Output the [x, y] coordinate of the center of the cell containing the given text.  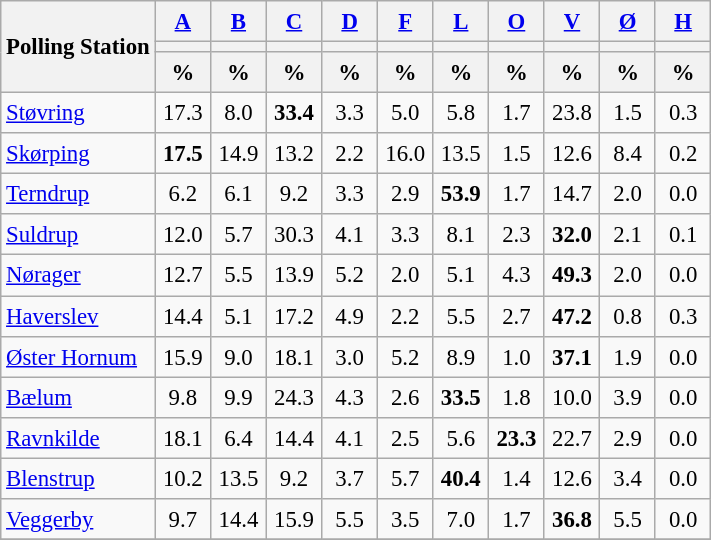
L [461, 22]
30.3 [294, 234]
33.4 [294, 114]
2.3 [517, 234]
13.9 [294, 276]
Haverslev [78, 316]
B [239, 22]
H [683, 22]
6.2 [183, 194]
47.2 [572, 316]
3.5 [405, 520]
10.0 [572, 398]
Ravnkilde [78, 438]
17.3 [183, 114]
10.2 [183, 478]
14.7 [572, 194]
14.9 [239, 154]
0.1 [683, 234]
9.9 [239, 398]
17.5 [183, 154]
Polling Station [78, 47]
F [405, 22]
12.7 [183, 276]
32.0 [572, 234]
24.3 [294, 398]
36.8 [572, 520]
D [350, 22]
7.0 [461, 520]
9.0 [239, 356]
Nørager [78, 276]
V [572, 22]
0.8 [628, 316]
Veggerby [78, 520]
1.9 [628, 356]
13.2 [294, 154]
6.4 [239, 438]
17.2 [294, 316]
23.3 [517, 438]
8.0 [239, 114]
23.8 [572, 114]
33.5 [461, 398]
5.8 [461, 114]
8.4 [628, 154]
37.1 [572, 356]
5.0 [405, 114]
1.0 [517, 356]
3.4 [628, 478]
4.9 [350, 316]
Øster Hornum [78, 356]
2.5 [405, 438]
Støvring [78, 114]
3.9 [628, 398]
49.3 [572, 276]
O [517, 22]
C [294, 22]
Skørping [78, 154]
1.8 [517, 398]
12.0 [183, 234]
2.7 [517, 316]
Bælum [78, 398]
Suldrup [78, 234]
Blenstrup [78, 478]
A [183, 22]
3.7 [350, 478]
Terndrup [78, 194]
22.7 [572, 438]
8.1 [461, 234]
8.9 [461, 356]
5.6 [461, 438]
2.1 [628, 234]
3.0 [350, 356]
2.6 [405, 398]
0.2 [683, 154]
9.7 [183, 520]
9.8 [183, 398]
16.0 [405, 154]
1.4 [517, 478]
53.9 [461, 194]
Ø [628, 22]
40.4 [461, 478]
6.1 [239, 194]
